Scan for the cell matching the given text and deliver its (x, y) coordinate at center. 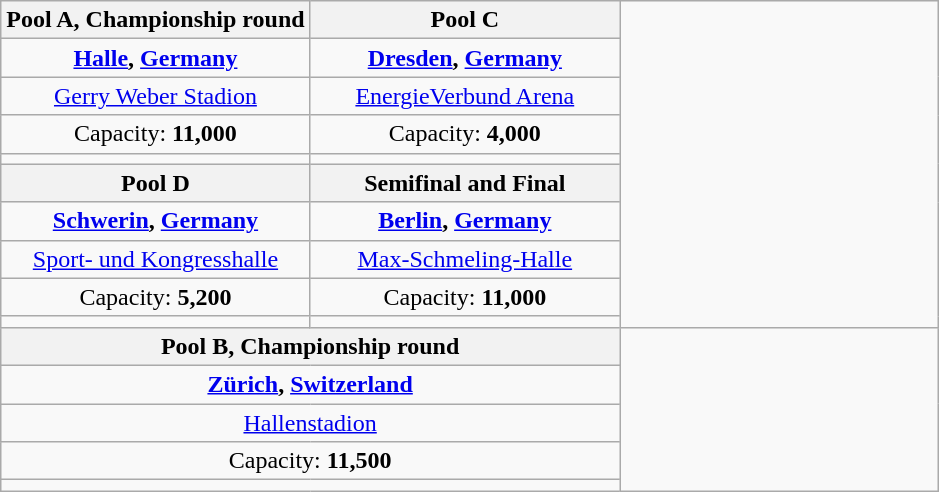
Zürich, Switzerland (310, 384)
Berlin, Germany (464, 221)
EnergieVerbund Arena (464, 96)
Dresden, Germany (464, 58)
Semifinal and Final (464, 183)
Pool C (464, 20)
Capacity: 11,500 (310, 461)
Schwerin, Germany (156, 221)
Capacity: 4,000 (464, 134)
Pool D (156, 183)
Max-Schmeling-Halle (464, 259)
Halle, Germany (156, 58)
Hallenstadion (310, 423)
Pool A, Championship round (156, 20)
Pool B, Championship round (310, 346)
Capacity: 5,200 (156, 297)
Sport- und Kongresshalle (156, 259)
Gerry Weber Stadion (156, 96)
